Locate the cell with the specified text and output its (X, Y) center coordinate. 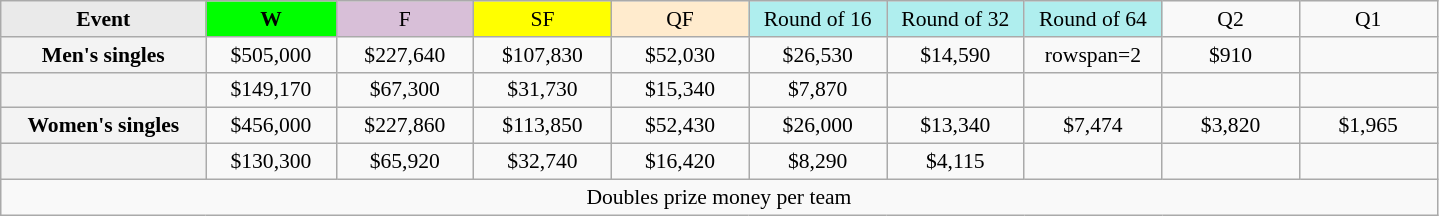
Round of 64 (1093, 19)
Doubles prize money per team (719, 197)
QF (680, 19)
$505,000 (271, 55)
$15,340 (680, 90)
$1,965 (1368, 126)
$456,000 (271, 126)
$227,640 (405, 55)
Q2 (1231, 19)
$7,870 (818, 90)
$107,830 (543, 55)
$910 (1231, 55)
$52,430 (680, 126)
Q1 (1368, 19)
$3,820 (1231, 126)
$4,115 (955, 162)
$26,530 (818, 55)
$8,290 (818, 162)
$31,730 (543, 90)
Men's singles (104, 55)
$149,170 (271, 90)
SF (543, 19)
$16,420 (680, 162)
$65,920 (405, 162)
$13,340 (955, 126)
Round of 32 (955, 19)
rowspan=2 (1093, 55)
$14,590 (955, 55)
Event (104, 19)
$7,474 (1093, 126)
$113,850 (543, 126)
$26,000 (818, 126)
$130,300 (271, 162)
$32,740 (543, 162)
W (271, 19)
$52,030 (680, 55)
Women's singles (104, 126)
F (405, 19)
Round of 16 (818, 19)
$67,300 (405, 90)
$227,860 (405, 126)
